Locate the cell with the specified text and output its (x, y) center coordinate. 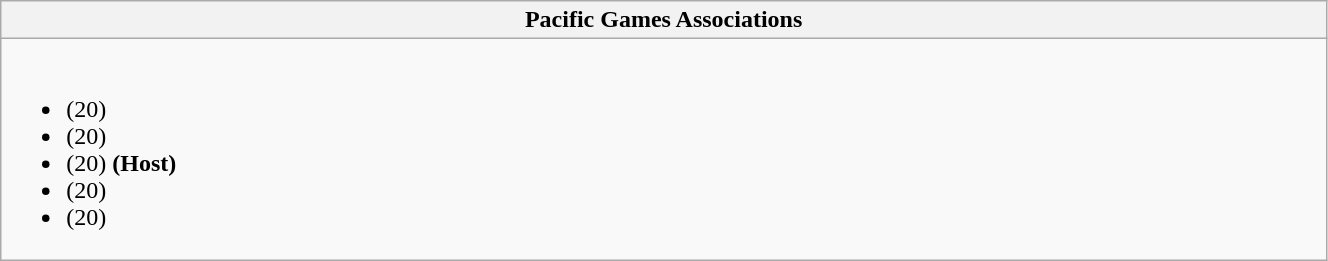
(20) (20) (20) (Host) (20) (20) (664, 150)
Pacific Games Associations (664, 20)
